Return the (X, Y) coordinate for the center point of the cell that contains the specified text.  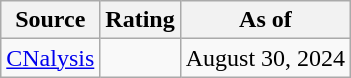
Source (50, 20)
CNalysis (50, 58)
As of (265, 20)
August 30, 2024 (265, 58)
Rating (140, 20)
